Pinpoint the cell where the given text exists, returning its (X, Y) midpoint coordinate. 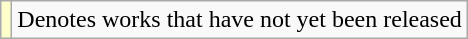
Denotes works that have not yet been released (240, 20)
